From the cell containing the given text, extract its center point as (x, y) coordinate. 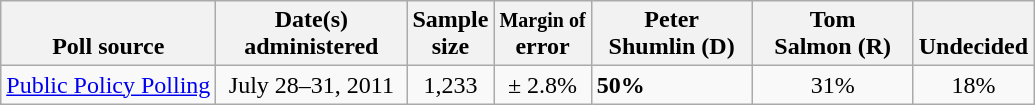
PeterShumlin (D) (672, 34)
July 28–31, 2011 (312, 85)
Date(s)administered (312, 34)
50% (672, 85)
Poll source (108, 34)
1,233 (450, 85)
31% (832, 85)
Public Policy Polling (108, 85)
TomSalmon (R) (832, 34)
Undecided (973, 34)
± 2.8% (542, 85)
Samplesize (450, 34)
18% (973, 85)
Margin oferror (542, 34)
